Return (x, y) of the center of cell containing provided text 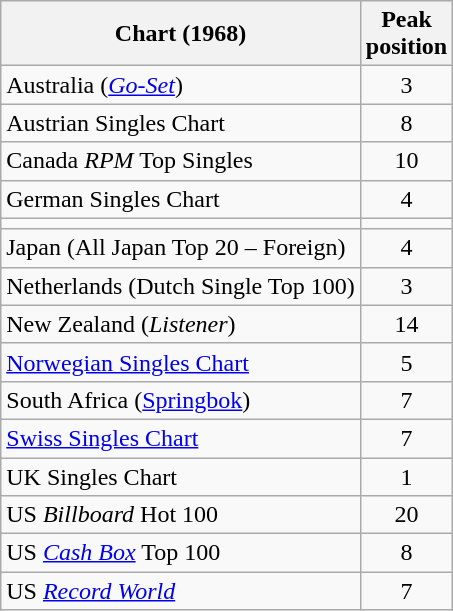
Norwegian Singles Chart (181, 362)
10 (406, 161)
US Cash Box Top 100 (181, 553)
5 (406, 362)
Canada RPM Top Singles (181, 161)
Chart (1968) (181, 34)
US Record World (181, 591)
Japan (All Japan Top 20 – Foreign) (181, 248)
New Zealand (Listener) (181, 324)
Swiss Singles Chart (181, 438)
Austrian Singles Chart (181, 123)
German Singles Chart (181, 199)
20 (406, 515)
UK Singles Chart (181, 477)
Australia (Go-Set) (181, 85)
South Africa (Springbok) (181, 400)
Peakposition (406, 34)
14 (406, 324)
Netherlands (Dutch Single Top 100) (181, 286)
1 (406, 477)
US Billboard Hot 100 (181, 515)
